Return the [x, y] coordinate for the center point of the cell that contains the specified text.  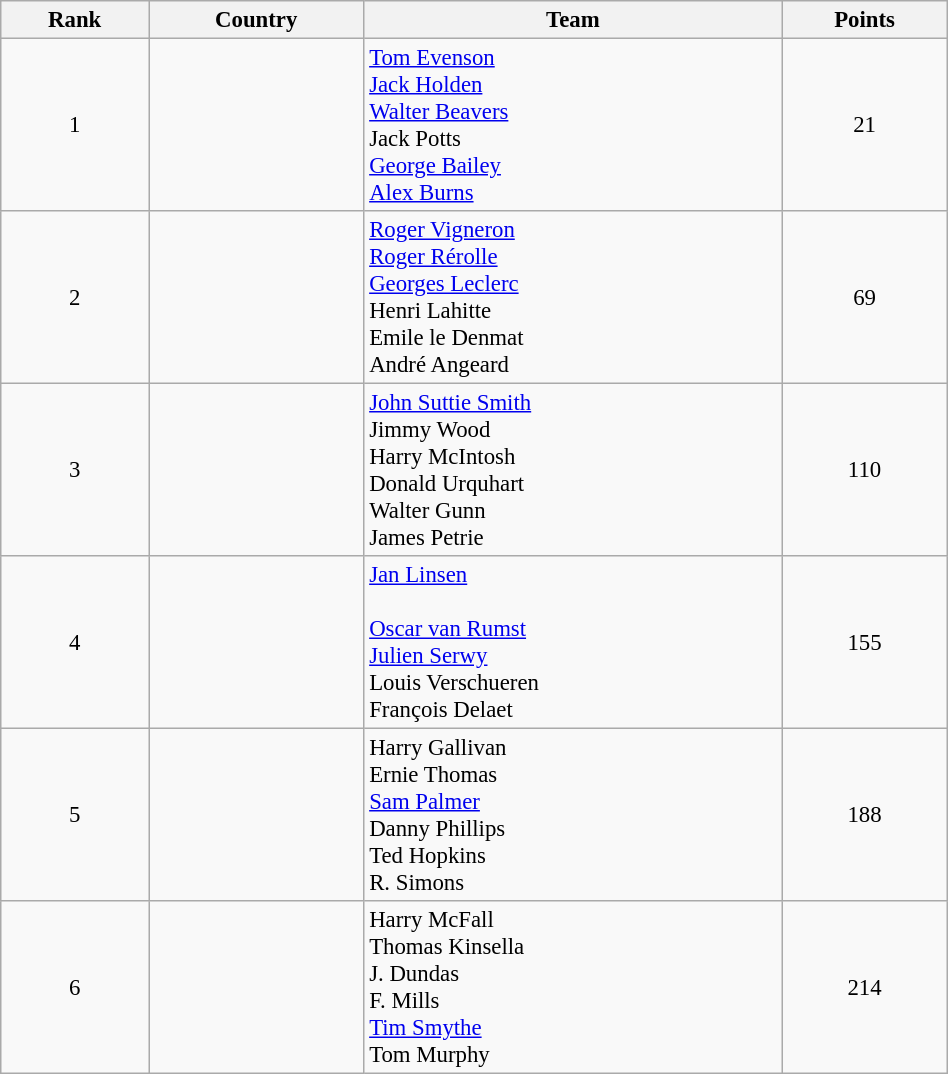
John Suttie SmithJimmy WoodHarry McIntoshDonald UrquhartWalter GunnJames Petrie [573, 470]
155 [864, 642]
1 [75, 126]
3 [75, 470]
Roger VigneronRoger RérolleGeorges LeclercHenri LahitteEmile le DenmatAndré Angeard [573, 298]
Jan LinsenOscar van RumstJulien SerwyLouis VerschuerenFrançois Delaet [573, 642]
110 [864, 470]
Harry GallivanErnie ThomasSam PalmerDanny PhillipsTed HopkinsR. Simons [573, 816]
188 [864, 816]
2 [75, 298]
4 [75, 642]
21 [864, 126]
5 [75, 816]
Rank [75, 20]
Tom EvensonJack HoldenWalter BeaversJack PottsGeorge BaileyAlex Burns [573, 126]
Points [864, 20]
Team [573, 20]
69 [864, 298]
Country [256, 20]
